Find where the given text appears and provide that cell's center as [X, Y] coordinate. 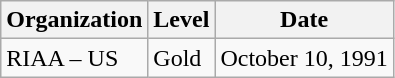
Gold [182, 58]
Organization [74, 20]
RIAA – US [74, 58]
Level [182, 20]
October 10, 1991 [304, 58]
Date [304, 20]
